Extract the [X, Y] coordinate from the center of the cell holding the provided text.  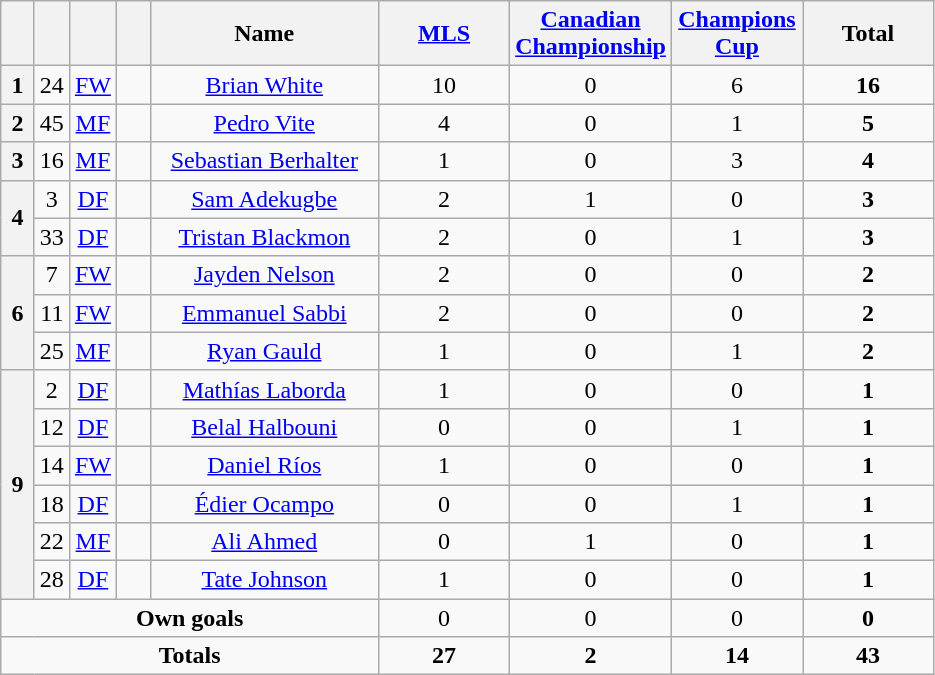
Own goals [190, 618]
33 [52, 237]
Ali Ahmed [264, 542]
Totals [190, 656]
25 [52, 351]
24 [52, 85]
Pedro Vite [264, 123]
Emmanuel Sabbi [264, 313]
Belal Halbouni [264, 427]
18 [52, 503]
7 [52, 275]
Édier Ocampo [264, 503]
Brian White [264, 85]
28 [52, 580]
Sam Adekugbe [264, 199]
22 [52, 542]
45 [52, 123]
12 [52, 427]
Mathías Laborda [264, 389]
Champions Cup [736, 34]
10 [444, 85]
MLS [444, 34]
Name [264, 34]
Canadian Championship [591, 34]
Daniel Ríos [264, 465]
Tristan Blackmon [264, 237]
Ryan Gauld [264, 351]
Jayden Nelson [264, 275]
11 [52, 313]
Tate Johnson [264, 580]
27 [444, 656]
9 [18, 484]
Sebastian Berhalter [264, 161]
Total [868, 34]
5 [868, 123]
43 [868, 656]
